Identify which cell holds the provided text, then report its (X, Y) central coordinate. 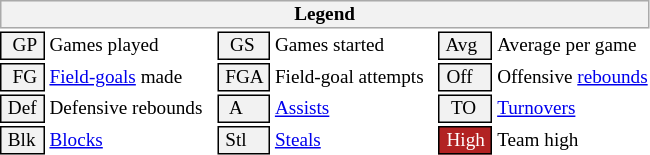
FGA (244, 77)
Average per game (573, 46)
Blk (22, 140)
Off (466, 77)
Team high (573, 140)
Steals (354, 140)
Games played (131, 46)
GS (244, 46)
A (244, 108)
Assists (354, 108)
Games started (354, 46)
Def (22, 108)
Defensive rebounds (131, 108)
Offensive rebounds (573, 77)
TO (466, 108)
Avg (466, 46)
GP (22, 46)
Blocks (131, 140)
High (466, 140)
Legend (324, 14)
Turnovers (573, 108)
Stl (244, 140)
Field-goal attempts (354, 77)
Field-goals made (131, 77)
FG (22, 77)
